Output the (X, Y) coordinate of the center of the cell containing the given text.  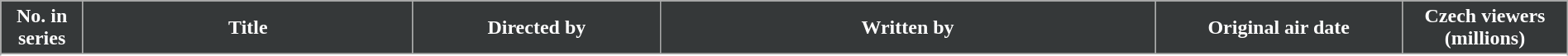
Title (248, 28)
No. inseries (42, 28)
Original air date (1279, 28)
Czech viewers(millions) (1485, 28)
Written by (907, 28)
Directed by (536, 28)
